Provide the (X, Y) coordinate of the cell's center where the given text is located.  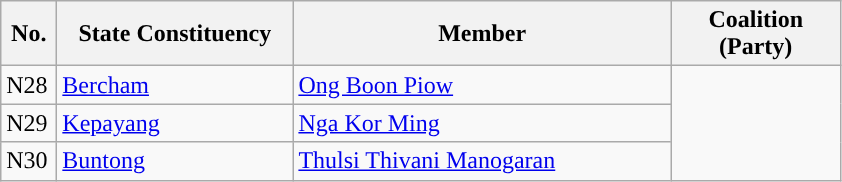
No. (29, 34)
N30 (29, 161)
Ong Boon Piow (482, 85)
State Constituency (175, 34)
Buntong (175, 161)
N28 (29, 85)
Coalition (Party) (756, 34)
Bercham (175, 85)
Member (482, 34)
Thulsi Thivani Manogaran (482, 161)
N29 (29, 123)
Nga Kor Ming (482, 123)
Kepayang (175, 123)
